Capture the cell that displays the provided text and extract its (X, Y) central coordinate. 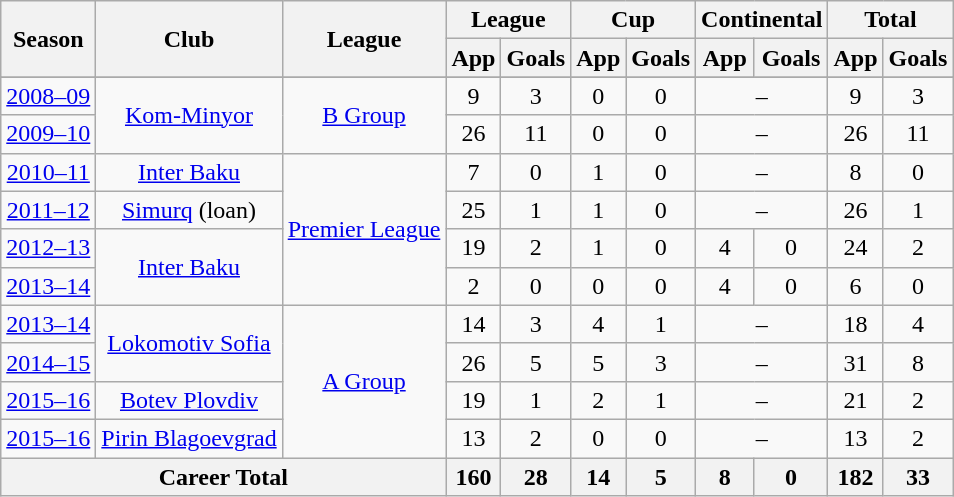
Simurq (loan) (189, 210)
Total (890, 20)
Lokomotiv Sofia (189, 343)
2011–12 (48, 210)
18 (856, 324)
Career Total (224, 477)
Botev Plovdiv (189, 400)
6 (856, 286)
25 (474, 210)
Club (189, 39)
31 (856, 362)
2012–13 (48, 248)
B Group (364, 115)
28 (536, 477)
Premier League (364, 229)
33 (918, 477)
7 (474, 172)
182 (856, 477)
A Group (364, 381)
Cup (634, 20)
Season (48, 39)
Continental (762, 20)
Kom-Minyor (189, 115)
24 (856, 248)
2014–15 (48, 362)
160 (474, 477)
2010–11 (48, 172)
2009–10 (48, 134)
21 (856, 400)
2008–09 (48, 96)
Pirin Blagoevgrad (189, 438)
